From the cell containing the given text, extract its center point as [x, y] coordinate. 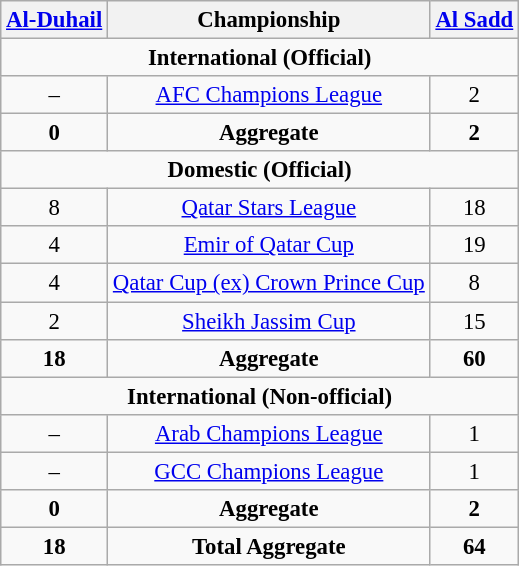
Qatar Stars League [270, 208]
Domestic (Official) [260, 170]
60 [474, 358]
AFC Champions League [270, 95]
15 [474, 321]
International (Official) [260, 58]
GCC Champions League [270, 471]
Arab Champions League [270, 433]
Sheikh Jassim Cup [270, 321]
64 [474, 546]
19 [474, 245]
Qatar Cup (ex) Crown Prince Cup [270, 283]
Al-Duhail [54, 20]
International (Non-official) [260, 396]
Al Sadd [474, 20]
Total Aggregate [270, 546]
Championship [270, 20]
Emir of Qatar Cup [270, 245]
